Identify which cell holds the provided text, then report its (X, Y) central coordinate. 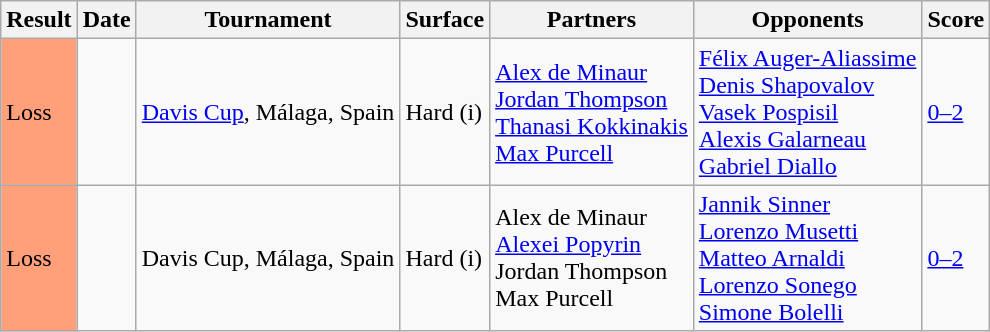
Surface (445, 20)
Score (956, 20)
Tournament (268, 20)
Opponents (808, 20)
Alex de Minaur Alexei Popyrin Jordan Thompson Max Purcell (592, 258)
Result (39, 20)
Partners (592, 20)
Félix Auger-Aliassime Denis Shapovalov Vasek Pospisil Alexis Galarneau Gabriel Diallo (808, 112)
Date (106, 20)
Jannik Sinner Lorenzo Musetti Matteo Arnaldi Lorenzo Sonego Simone Bolelli (808, 258)
Alex de Minaur Jordan Thompson Thanasi Kokkinakis Max Purcell (592, 112)
